Find where the given text appears and provide that cell's center as [X, Y] coordinate. 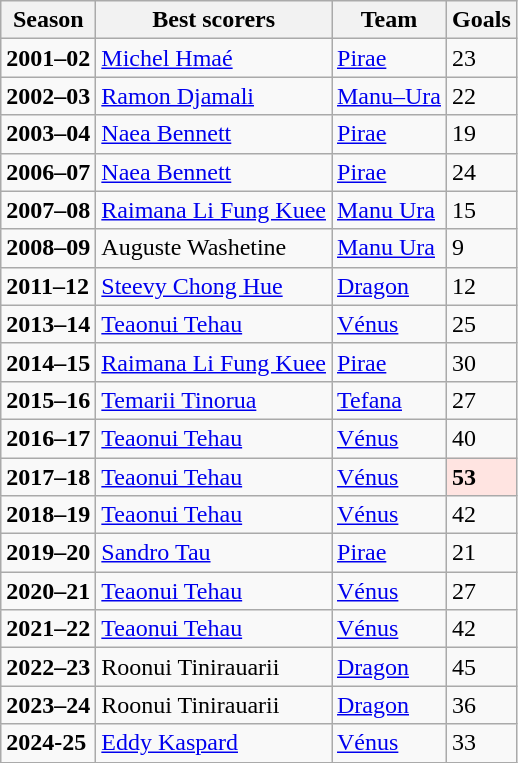
33 [482, 743]
12 [482, 286]
24 [482, 172]
Team [390, 20]
2020–21 [48, 591]
Season [48, 20]
2018–19 [48, 515]
2014–15 [48, 362]
2022–23 [48, 667]
15 [482, 210]
Steevy Chong Hue [214, 286]
45 [482, 667]
36 [482, 705]
Tefana [390, 400]
21 [482, 553]
Eddy Kaspard [214, 743]
25 [482, 324]
Auguste Washetine [214, 248]
2024-25 [48, 743]
2008–09 [48, 248]
2002–03 [48, 96]
2011–12 [48, 286]
2016–17 [48, 438]
2006–07 [48, 172]
Goals [482, 20]
Best scorers [214, 20]
Ramon Djamali [214, 96]
2017–18 [48, 477]
Manu–Ura [390, 96]
9 [482, 248]
2019–20 [48, 553]
2007–08 [48, 210]
19 [482, 134]
Temarii Tinorua [214, 400]
2015–16 [48, 400]
40 [482, 438]
30 [482, 362]
Sandro Tau [214, 553]
23 [482, 58]
2001–02 [48, 58]
2003–04 [48, 134]
53 [482, 477]
Michel Hmaé [214, 58]
2013–14 [48, 324]
22 [482, 96]
2023–24 [48, 705]
2021–22 [48, 629]
